From the cell containing the given text, extract its center point as [X, Y] coordinate. 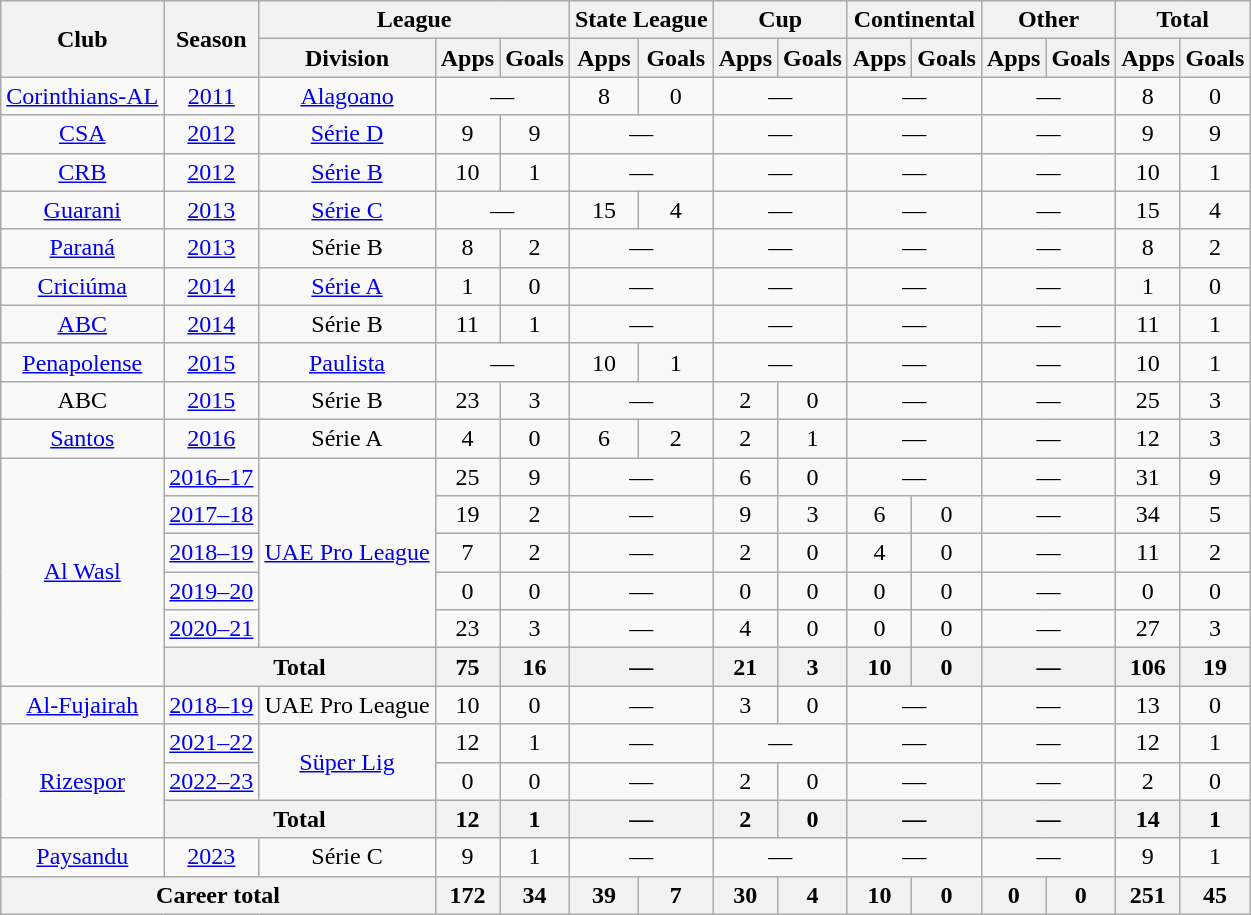
45 [1215, 895]
13 [1148, 705]
30 [745, 895]
Cup [780, 20]
Club [82, 39]
16 [535, 667]
106 [1148, 667]
21 [745, 667]
Career total [218, 895]
Paulista [347, 362]
Al-Fujairah [82, 705]
Criciúma [82, 286]
2019–20 [212, 591]
Paraná [82, 248]
27 [1148, 629]
2020–21 [212, 629]
Al Wasl [82, 572]
31 [1148, 477]
Season [212, 39]
2017–18 [212, 515]
2016–17 [212, 477]
251 [1148, 895]
Paysandu [82, 857]
2021–22 [212, 743]
Corinthians-AL [82, 96]
Rizespor [82, 781]
Süper Lig [347, 762]
172 [467, 895]
State League [641, 20]
Division [347, 58]
2011 [212, 96]
CSA [82, 134]
2023 [212, 857]
Série D [347, 134]
CRB [82, 172]
Guarani [82, 210]
Santos [82, 438]
2022–23 [212, 781]
2016 [212, 438]
Other [1048, 20]
5 [1215, 515]
14 [1148, 819]
League [414, 20]
Continental [914, 20]
Penapolense [82, 362]
Alagoano [347, 96]
39 [604, 895]
75 [467, 667]
